Locate the cell with the specified text and output its (X, Y) center coordinate. 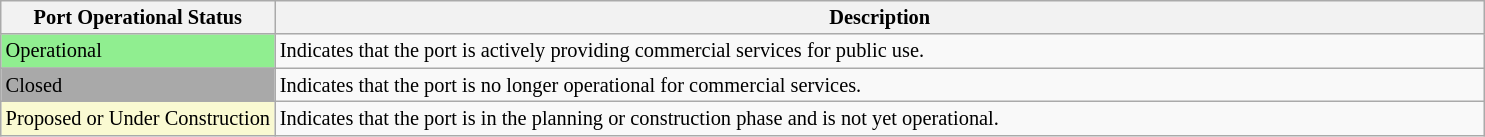
Operational (138, 51)
Indicates that the port is in the planning or construction phase and is not yet operational. (880, 118)
Indicates that the port is no longer operational for commercial services. (880, 85)
Indicates that the port is actively providing commercial services for public use. (880, 51)
Port Operational Status (138, 17)
Closed (138, 85)
Description (880, 17)
Proposed or Under Construction (138, 118)
